Pinpoint the cell where the given text exists, returning its [x, y] midpoint coordinate. 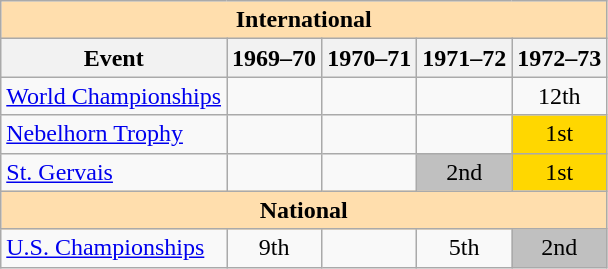
1972–73 [560, 58]
1970–71 [370, 58]
5th [464, 248]
1969–70 [274, 58]
U.S. Championships [114, 248]
World Championships [114, 96]
Event [114, 58]
12th [560, 96]
Nebelhorn Trophy [114, 134]
St. Gervais [114, 172]
9th [274, 248]
International [304, 20]
National [304, 210]
1971–72 [464, 58]
